Detect which cell encompasses the target text, then output its (x, y) center coordinate. 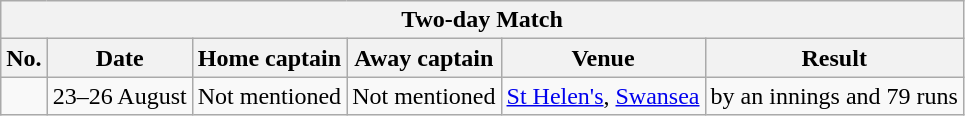
Result (834, 58)
by an innings and 79 runs (834, 96)
St Helen's, Swansea (603, 96)
No. (24, 58)
Date (120, 58)
Venue (603, 58)
23–26 August (120, 96)
Away captain (424, 58)
Home captain (269, 58)
Two-day Match (482, 20)
